Output the [x, y] coordinate of the center of the cell containing the given text.  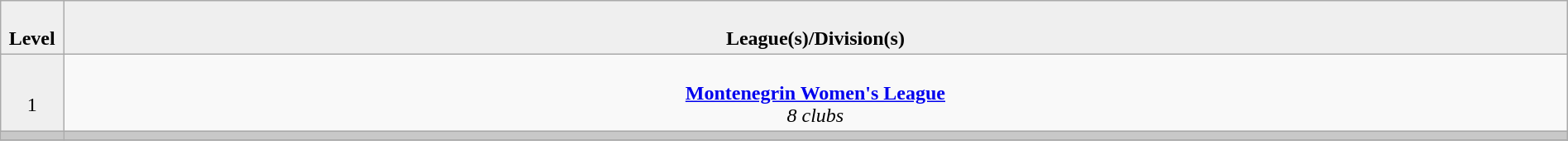
1 [32, 93]
League(s)/Division(s) [815, 28]
Montenegrin Women's League 8 clubs [815, 93]
Level [32, 28]
